Search for the cell housing the specified text and yield its (X, Y) center coordinate. 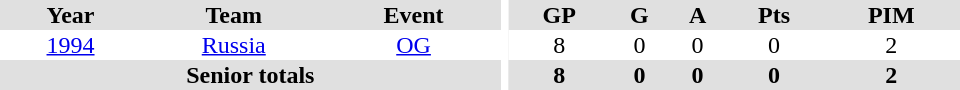
Pts (774, 15)
PIM (892, 15)
Team (234, 15)
1994 (70, 45)
G (639, 15)
Year (70, 15)
Russia (234, 45)
Event (413, 15)
GP (559, 15)
A (697, 15)
OG (413, 45)
Senior totals (250, 75)
